From the cell containing the given text, extract its center point as [X, Y] coordinate. 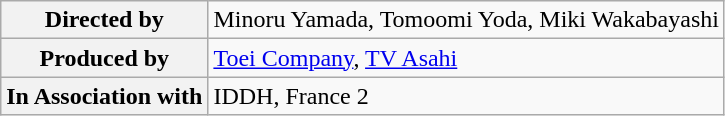
Produced by [104, 58]
In Association with [104, 96]
Minoru Yamada, Tomoomi Yoda, Miki Wakabayashi [466, 20]
IDDH, France 2 [466, 96]
Toei Company, TV Asahi [466, 58]
Directed by [104, 20]
